Pinpoint the cell where the given text exists, returning its (X, Y) midpoint coordinate. 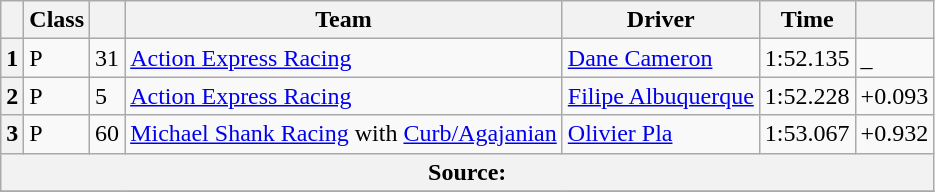
Driver (660, 20)
5 (108, 96)
Source: (468, 172)
1:52.135 (807, 58)
1 (12, 58)
60 (108, 134)
+0.932 (894, 134)
Time (807, 20)
Filipe Albuquerque (660, 96)
1:52.228 (807, 96)
Team (344, 20)
31 (108, 58)
Olivier Pla (660, 134)
1:53.067 (807, 134)
_ (894, 58)
3 (12, 134)
Class (57, 20)
2 (12, 96)
+0.093 (894, 96)
Dane Cameron (660, 58)
Michael Shank Racing with Curb/Agajanian (344, 134)
